Output the [X, Y] coordinate of the center of the cell containing the given text.  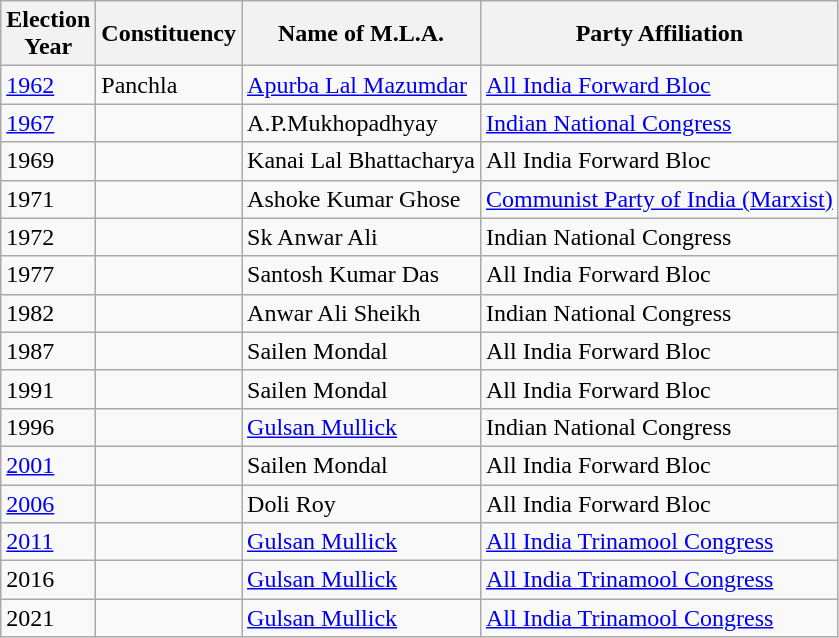
1969 [48, 161]
Election Year [48, 34]
Kanai Lal Bhattacharya [362, 161]
1971 [48, 199]
Apurba Lal Mazumdar [362, 85]
1991 [48, 389]
1977 [48, 275]
2006 [48, 503]
Anwar Ali Sheikh [362, 313]
1962 [48, 85]
Party Affiliation [659, 34]
A.P.Mukhopadhyay [362, 123]
1982 [48, 313]
2021 [48, 618]
Sk Anwar Ali [362, 237]
2001 [48, 465]
1987 [48, 351]
1967 [48, 123]
Panchla [169, 85]
Doli Roy [362, 503]
Name of M.L.A. [362, 34]
1972 [48, 237]
2016 [48, 580]
Constituency [169, 34]
Communist Party of India (Marxist) [659, 199]
1996 [48, 427]
2011 [48, 542]
Santosh Kumar Das [362, 275]
Ashoke Kumar Ghose [362, 199]
